Scan for the cell matching the given text and deliver its [x, y] coordinate at center. 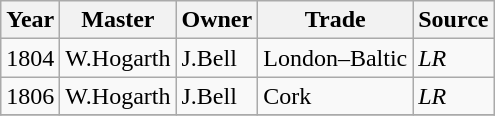
Source [454, 20]
London–Baltic [336, 58]
Cork [336, 96]
Year [30, 20]
1806 [30, 96]
Owner [217, 20]
Trade [336, 20]
1804 [30, 58]
Master [118, 20]
